Return (X, Y) of the center of cell containing provided text 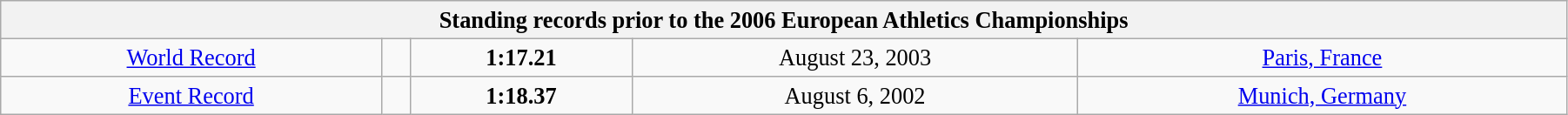
Event Record (191, 95)
August 23, 2003 (855, 57)
Paris, France (1322, 57)
World Record (191, 57)
Standing records prior to the 2006 European Athletics Championships (784, 19)
August 6, 2002 (855, 95)
1:17.21 (520, 57)
1:18.37 (520, 95)
Munich, Germany (1322, 95)
